Pinpoint the cell where the given text exists, returning its (X, Y) midpoint coordinate. 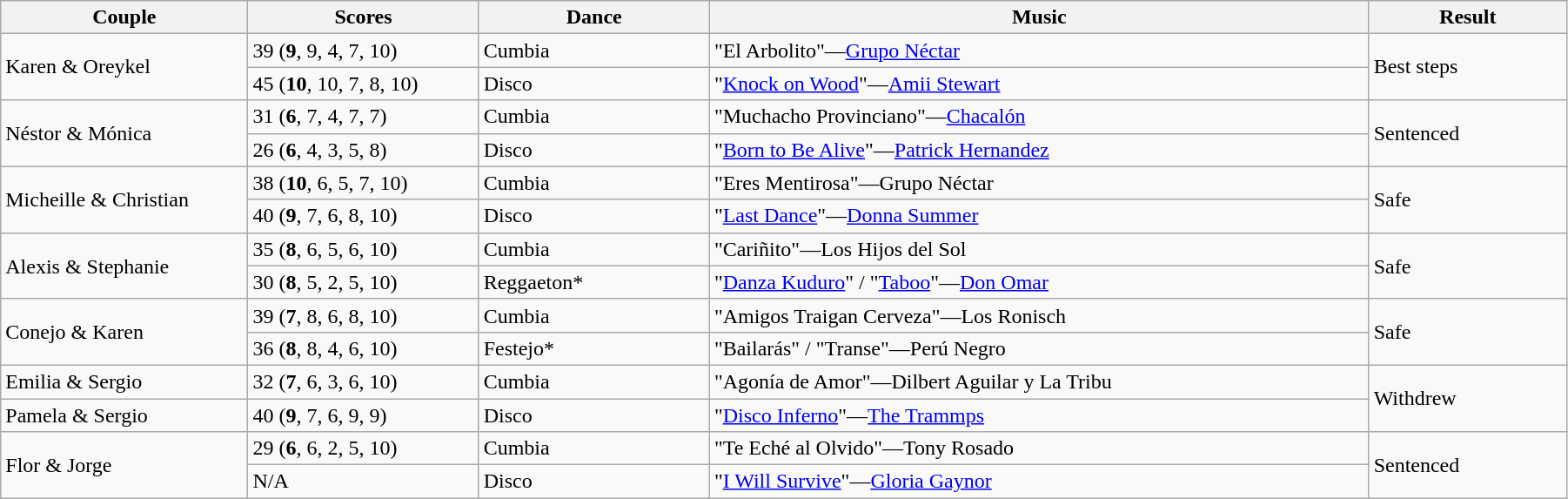
Couple (124, 17)
"Last Dance"—Donna Summer (1039, 216)
Néstor & Mónica (124, 133)
"El Arbolito"—Grupo Néctar (1039, 51)
Alexis & Stephanie (124, 266)
Best steps (1467, 67)
Conejo & Karen (124, 332)
Dance (593, 17)
35 (8, 6, 5, 6, 10) (364, 249)
Withdrew (1467, 398)
31 (6, 7, 4, 7, 7) (364, 117)
32 (7, 6, 3, 6, 10) (364, 381)
"Disco Inferno"—The Trammps (1039, 415)
"Agonía de Amor"—Dilbert Aguilar y La Tribu (1039, 381)
Reggaeton* (593, 282)
"Muchacho Provinciano"—Chacalón (1039, 117)
N/A (364, 482)
Karen & Oreykel (124, 67)
29 (6, 6, 2, 5, 10) (364, 448)
"Danza Kuduro" / "Taboo"—Don Omar (1039, 282)
39 (7, 8, 6, 8, 10) (364, 315)
38 (10, 6, 5, 7, 10) (364, 183)
"I Will Survive"—Gloria Gaynor (1039, 482)
39 (9, 9, 4, 7, 10) (364, 51)
Emilia & Sergio (124, 381)
40 (9, 7, 6, 8, 10) (364, 216)
"Amigos Traigan Cerveza"—Los Ronisch (1039, 315)
Music (1039, 17)
Festejo* (593, 348)
Flor & Jorge (124, 465)
30 (8, 5, 2, 5, 10) (364, 282)
36 (8, 8, 4, 6, 10) (364, 348)
"Cariñito"—Los Hijos del Sol (1039, 249)
Pamela & Sergio (124, 415)
Scores (364, 17)
"Bailarás" / "Transe"—Perú Negro (1039, 348)
45 (10, 10, 7, 8, 10) (364, 84)
"Born to Be Alive"—Patrick Hernandez (1039, 150)
"Te Eché al Olvido"—Tony Rosado (1039, 448)
Micheille & Christian (124, 199)
40 (9, 7, 6, 9, 9) (364, 415)
"Knock on Wood"—Amii Stewart (1039, 84)
26 (6, 4, 3, 5, 8) (364, 150)
"Eres Mentirosa"—Grupo Néctar (1039, 183)
Result (1467, 17)
